Provide the (x, y) coordinate of the cell's center where the given text is located.  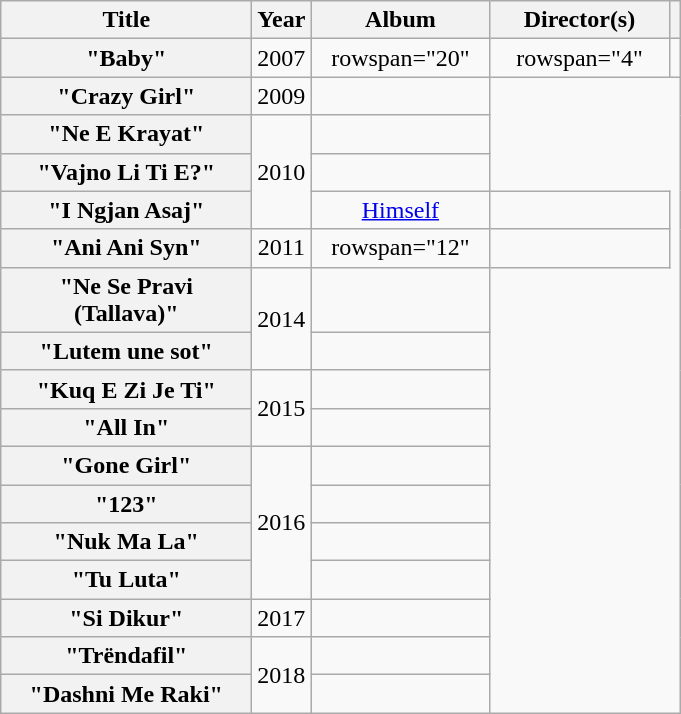
"I Ngjan Asaj" (126, 210)
rowspan="12" (400, 248)
2007 (282, 58)
2017 (282, 618)
2011 (282, 248)
rowspan="4" (580, 58)
Himself (400, 210)
2014 (282, 318)
2016 (282, 522)
"Kuq E Zi Je Ti" (126, 389)
"Baby" (126, 58)
rowspan="20" (400, 58)
Director(s) (580, 20)
"Crazy Girl" (126, 96)
"Trëndafil" (126, 656)
2009 (282, 96)
Album (400, 20)
Year (282, 20)
"Ne E Krayat" (126, 134)
"Nuk Ma La" (126, 542)
"Ani Ani Syn" (126, 248)
"Vajno Li Ti E?" (126, 172)
"Tu Luta" (126, 580)
2010 (282, 172)
"Lutem une sot" (126, 351)
2015 (282, 408)
"Ne Se Pravi (Tallava)" (126, 300)
2018 (282, 675)
"Dashni Me Raki" (126, 694)
Title (126, 20)
"All In" (126, 427)
"123" (126, 503)
"Si Dikur" (126, 618)
"Gone Girl" (126, 465)
